Return [X, Y] of the center of cell containing provided text 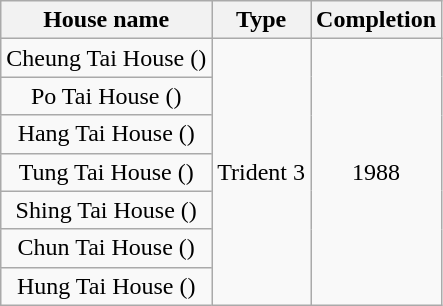
Po Tai House () [106, 96]
1988 [376, 172]
Cheung Tai House () [106, 58]
Type [262, 20]
Chun Tai House () [106, 248]
Tung Tai House () [106, 172]
Shing Tai House () [106, 210]
House name [106, 20]
Trident 3 [262, 172]
Completion [376, 20]
Hang Tai House () [106, 134]
Hung Tai House () [106, 286]
